Identify which cell holds the provided text, then report its [X, Y] central coordinate. 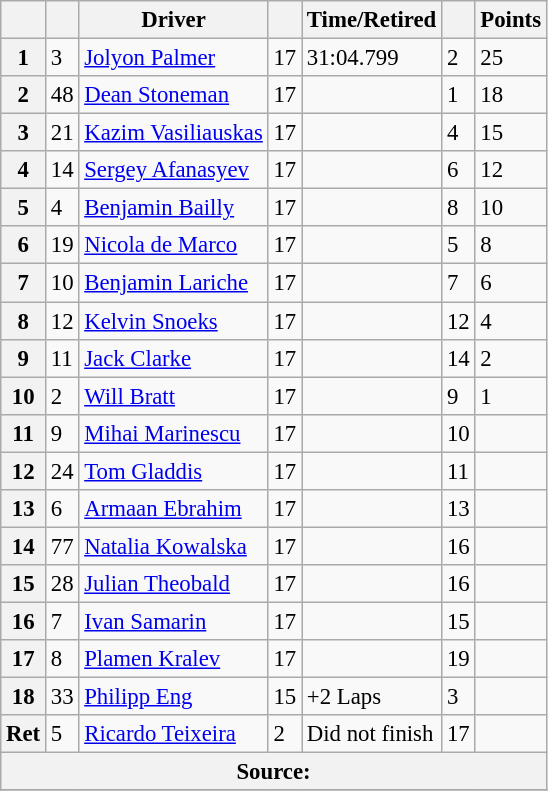
31:04.799 [372, 58]
Tom Gladdis [174, 471]
Will Bratt [174, 396]
77 [62, 546]
Jolyon Palmer [174, 58]
Time/Retired [372, 20]
48 [62, 95]
Kazim Vasiliauskas [174, 133]
33 [62, 697]
Ret [24, 734]
Dean Stoneman [174, 95]
Sergey Afanasyev [174, 170]
Kelvin Snoeks [174, 321]
Ivan Samarin [174, 621]
24 [62, 471]
28 [62, 584]
Ricardo Teixeira [174, 734]
21 [62, 133]
25 [510, 58]
Did not finish [372, 734]
Julian Theobald [174, 584]
Mihai Marinescu [174, 433]
Benjamin Lariche [174, 283]
Philipp Eng [174, 697]
Benjamin Bailly [174, 208]
Natalia Kowalska [174, 546]
Plamen Kralev [174, 659]
Nicola de Marco [174, 245]
+2 Laps [372, 697]
Armaan Ebrahim [174, 509]
Points [510, 20]
Jack Clarke [174, 358]
Driver [174, 20]
Source: [274, 772]
